Identify which cell holds the provided text, then report its (X, Y) central coordinate. 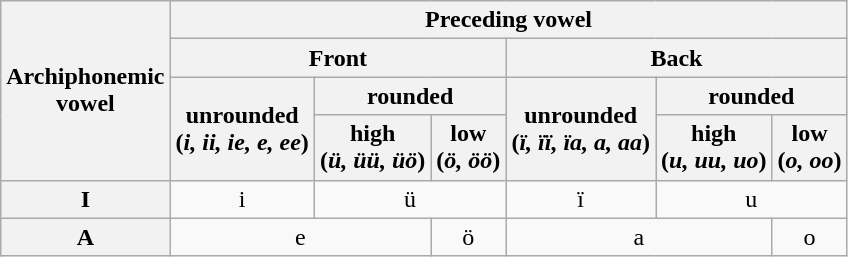
unrounded(i, ii, ie, e, ee) (242, 128)
A (86, 237)
low(ö, öö) (468, 148)
low(o, oo) (810, 148)
ï (581, 199)
Archiphonemic vowel (86, 90)
ö (468, 237)
i (242, 199)
I (86, 199)
e (300, 237)
u (752, 199)
ü (410, 199)
Preceding vowel (508, 20)
Back (676, 58)
o (810, 237)
unrounded (ï, ïï, ïa, a, aa) (581, 128)
Front (338, 58)
a (639, 237)
high(ü, üü, üö) (372, 148)
high(u, uu, uo) (714, 148)
